Provide the (X, Y) coordinate of the cell's center where the given text is located.  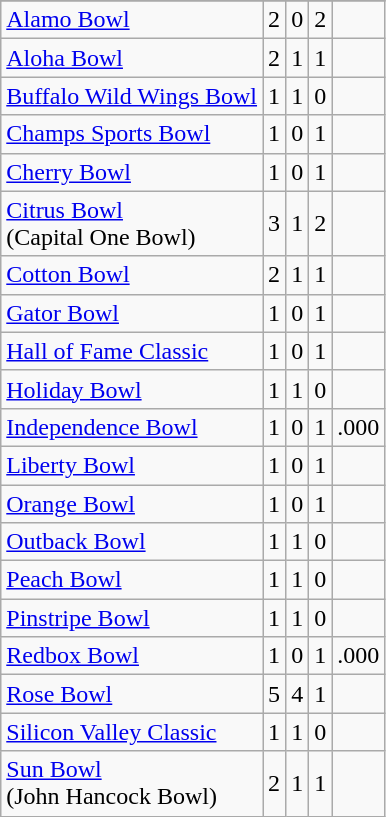
Independence Bowl (132, 427)
Liberty Bowl (132, 465)
Citrus Bowl(Capital One Bowl) (132, 224)
Outback Bowl (132, 542)
Rose Bowl (132, 694)
Redbox Bowl (132, 656)
Peach Bowl (132, 580)
Holiday Bowl (132, 389)
Gator Bowl (132, 313)
5 (274, 694)
4 (298, 694)
Sun Bowl(John Hancock Bowl) (132, 784)
Hall of Fame Classic (132, 351)
3 (274, 224)
Orange Bowl (132, 503)
Buffalo Wild Wings Bowl (132, 96)
Cotton Bowl (132, 275)
Cherry Bowl (132, 172)
Alamo Bowl (132, 20)
Pinstripe Bowl (132, 618)
Aloha Bowl (132, 58)
Champs Sports Bowl (132, 134)
Silicon Valley Classic (132, 732)
